Find where the given text appears and provide that cell's center as (X, Y) coordinate. 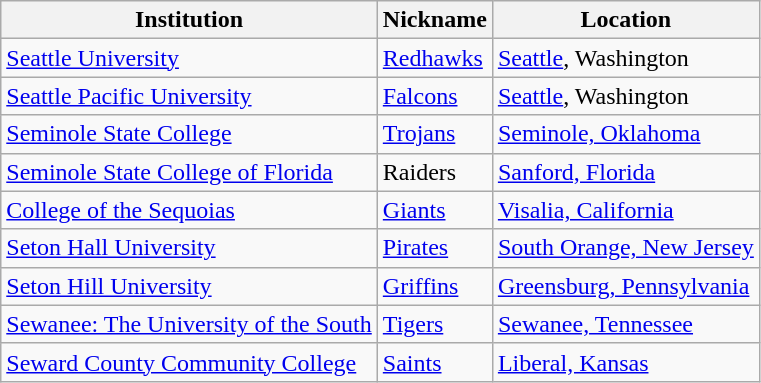
Sewanee, Tennessee (626, 324)
Redhawks (434, 58)
South Orange, New Jersey (626, 248)
Nickname (434, 20)
Seattle University (190, 58)
Liberal, Kansas (626, 362)
Seward County Community College (190, 362)
Trojans (434, 134)
Seminole State College (190, 134)
Griffins (434, 286)
Greensburg, Pennsylvania (626, 286)
Sewanee: The University of the South (190, 324)
Seminole State College of Florida (190, 172)
Seattle Pacific University (190, 96)
Visalia, California (626, 210)
Tigers (434, 324)
Falcons (434, 96)
Giants (434, 210)
Seton Hall University (190, 248)
Institution (190, 20)
Seton Hill University (190, 286)
Seminole, Oklahoma (626, 134)
Saints (434, 362)
Raiders (434, 172)
Location (626, 20)
College of the Sequoias (190, 210)
Pirates (434, 248)
Sanford, Florida (626, 172)
